Provide the (X, Y) coordinate of the cell's center where the given text is located.  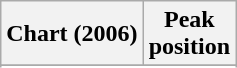
Chart (2006) (72, 34)
Peak position (189, 34)
